Return the (x, y) coordinate for the center point of the cell that contains the specified text.  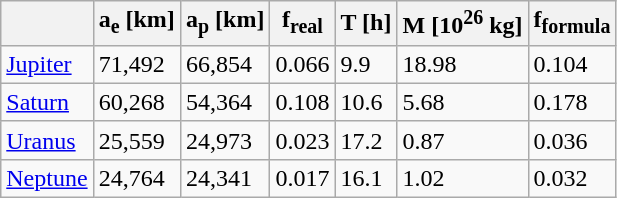
0.108 (302, 102)
Uranus (47, 140)
T [h] (366, 24)
M [1026 kg] (462, 24)
0.066 (302, 64)
0.032 (572, 178)
0.178 (572, 102)
24,764 (136, 178)
0.104 (572, 64)
1.02 (462, 178)
10.6 (366, 102)
71,492 (136, 64)
17.2 (366, 140)
Neptune (47, 178)
16.1 (366, 178)
ae [km] (136, 24)
Jupiter (47, 64)
24,973 (225, 140)
25,559 (136, 140)
54,364 (225, 102)
Saturn (47, 102)
fformula (572, 24)
5.68 (462, 102)
66,854 (225, 64)
ap [km] (225, 24)
0.036 (572, 140)
0.023 (302, 140)
freal (302, 24)
60,268 (136, 102)
24,341 (225, 178)
0.017 (302, 178)
9.9 (366, 64)
0.87 (462, 140)
18.98 (462, 64)
